For the text-containing cell, return its midpoint in [x, y] coordinate format. 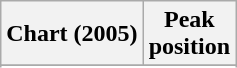
Chart (2005) [72, 34]
Peakposition [189, 34]
